Scan for the cell matching the given text and deliver its [x, y] coordinate at center. 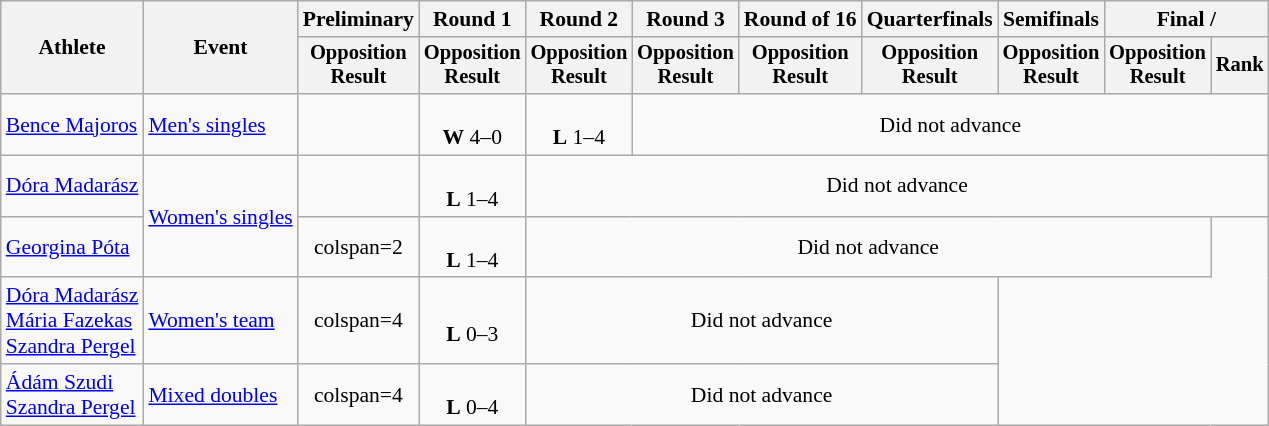
Athlete [72, 48]
Mixed doubles [220, 394]
L 0–4 [472, 394]
Women's team [220, 322]
Final / [1186, 19]
Georgina Póta [72, 248]
Round of 16 [800, 19]
Men's singles [220, 124]
colspan=2 [358, 248]
L 0–3 [472, 322]
Round 2 [580, 19]
Dóra Madarász [72, 186]
W 4–0 [472, 124]
Preliminary [358, 19]
Ádám SzudiSzandra Pergel [72, 394]
Round 3 [686, 19]
Rank [1240, 66]
Round 1 [472, 19]
Event [220, 48]
Dóra MadarászMária FazekasSzandra Pergel [72, 322]
Women's singles [220, 217]
Semifinals [1052, 19]
Bence Majoros [72, 124]
Quarterfinals [930, 19]
